Find where the given text appears and provide that cell's center as (x, y) coordinate. 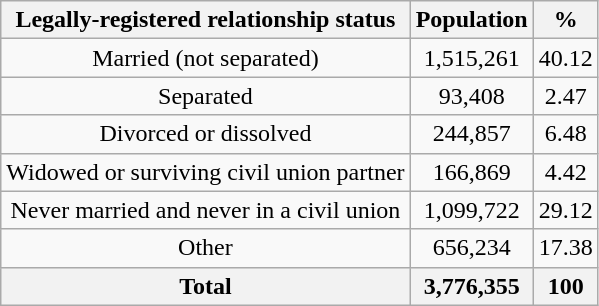
244,857 (472, 134)
4.42 (566, 172)
656,234 (472, 248)
Total (206, 286)
Never married and never in a civil union (206, 210)
93,408 (472, 96)
Divorced or dissolved (206, 134)
6.48 (566, 134)
3,776,355 (472, 286)
2.47 (566, 96)
166,869 (472, 172)
1,099,722 (472, 210)
Married (not separated) (206, 58)
17.38 (566, 248)
Widowed or surviving civil union partner (206, 172)
Population (472, 20)
Other (206, 248)
40.12 (566, 58)
Legally-registered relationship status (206, 20)
100 (566, 286)
% (566, 20)
29.12 (566, 210)
Separated (206, 96)
1,515,261 (472, 58)
